Identify which cell holds the provided text, then report its [x, y] central coordinate. 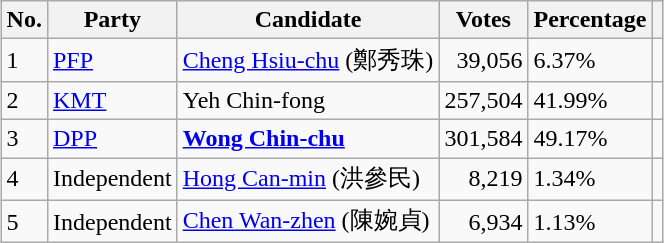
Yeh Chin-fong [308, 100]
6.37% [590, 60]
1 [24, 60]
Party [112, 20]
5 [24, 222]
41.99% [590, 100]
Percentage [590, 20]
4 [24, 180]
1.13% [590, 222]
8,219 [484, 180]
301,584 [484, 138]
PFP [112, 60]
Candidate [308, 20]
No. [24, 20]
Chen Wan-zhen (陳婉貞) [308, 222]
1.34% [590, 180]
2 [24, 100]
KMT [112, 100]
49.17% [590, 138]
Hong Can-min (洪參民) [308, 180]
39,056 [484, 60]
3 [24, 138]
Votes [484, 20]
Cheng Hsiu-chu (鄭秀珠) [308, 60]
6,934 [484, 222]
DPP [112, 138]
Wong Chin-chu [308, 138]
257,504 [484, 100]
